Output the (x, y) coordinate of the center of the cell containing the given text.  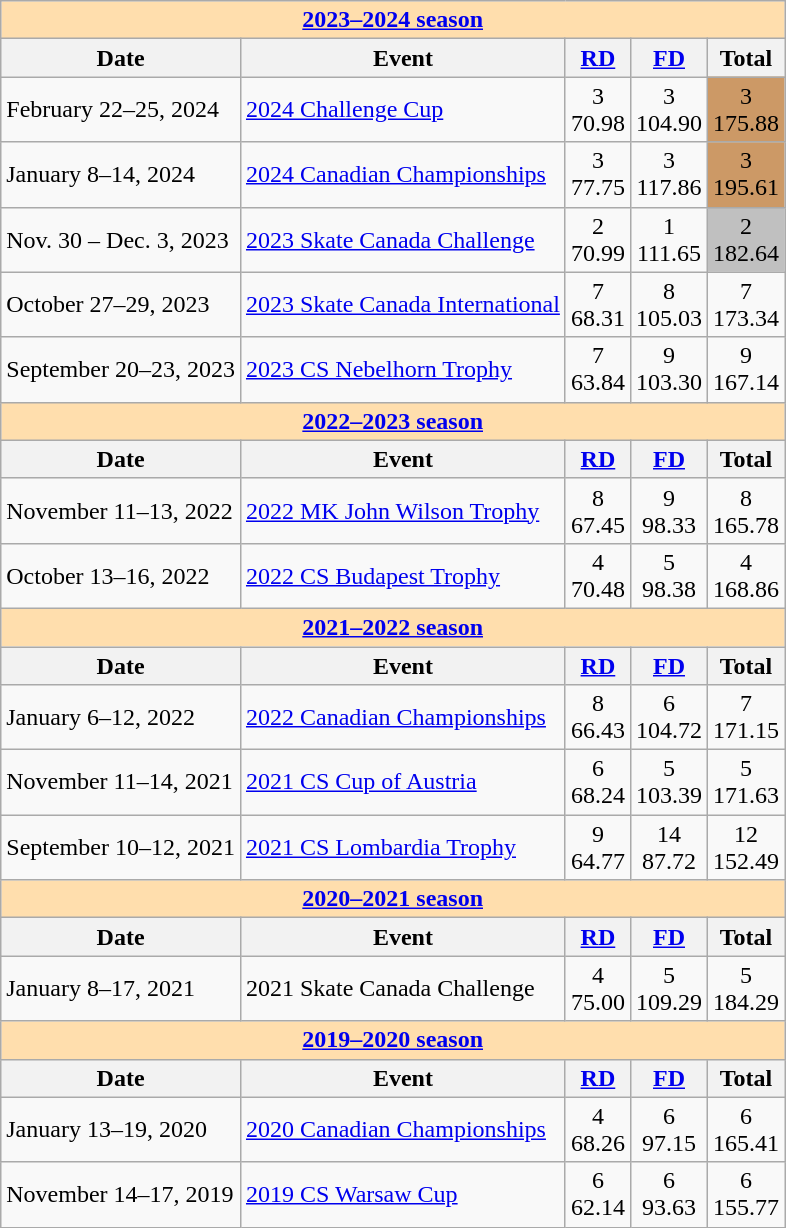
2024 Challenge Cup (402, 110)
2022–2023 season (393, 421)
2024 Canadian Championships (402, 174)
8 66.43 (598, 718)
5 103.39 (668, 782)
3 117.86 (668, 174)
4 68.26 (598, 1130)
2022 MK John Wilson Trophy (402, 510)
3 70.98 (598, 110)
2020 Canadian Championships (402, 1130)
4 75.00 (598, 988)
3 104.90 (668, 110)
14 87.72 (668, 848)
2 182.64 (746, 240)
2021–2022 season (393, 627)
1 111.65 (668, 240)
6 62.14 (598, 1194)
2021 CS Cup of Austria (402, 782)
7 173.34 (746, 304)
6 155.77 (746, 1194)
6 97.15 (668, 1130)
November 11–13, 2022 (121, 510)
9 103.30 (668, 370)
2019–2020 season (393, 1040)
3 77.75 (598, 174)
8 165.78 (746, 510)
2023 Skate Canada Challenge (402, 240)
6 165.41 (746, 1130)
7 171.15 (746, 718)
Nov. 30 – Dec. 3, 2023 (121, 240)
6 104.72 (668, 718)
2022 CS Budapest Trophy (402, 576)
2022 Canadian Championships (402, 718)
8 67.45 (598, 510)
2023 Skate Canada International (402, 304)
January 13–19, 2020 (121, 1130)
February 22–25, 2024 (121, 110)
12 152.49 (746, 848)
7 63.84 (598, 370)
9 64.77 (598, 848)
6 93.63 (668, 1194)
November 14–17, 2019 (121, 1194)
September 10–12, 2021 (121, 848)
2023 CS Nebelhorn Trophy (402, 370)
2021 Skate Canada Challenge (402, 988)
January 6–12, 2022 (121, 718)
3 175.88 (746, 110)
January 8–17, 2021 (121, 988)
4 168.86 (746, 576)
7 68.31 (598, 304)
5 98.38 (668, 576)
8 105.03 (668, 304)
9 167.14 (746, 370)
2019 CS Warsaw Cup (402, 1194)
2020–2021 season (393, 899)
October 13–16, 2022 (121, 576)
January 8–14, 2024 (121, 174)
9 98.33 (668, 510)
2023–2024 season (393, 20)
4 70.48 (598, 576)
3 195.61 (746, 174)
5 109.29 (668, 988)
September 20–23, 2023 (121, 370)
2 70.99 (598, 240)
5 184.29 (746, 988)
October 27–29, 2023 (121, 304)
November 11–14, 2021 (121, 782)
2021 CS Lombardia Trophy (402, 848)
5 171.63 (746, 782)
6 68.24 (598, 782)
